Extract the [X, Y] coordinate from the center of the cell holding the provided text.  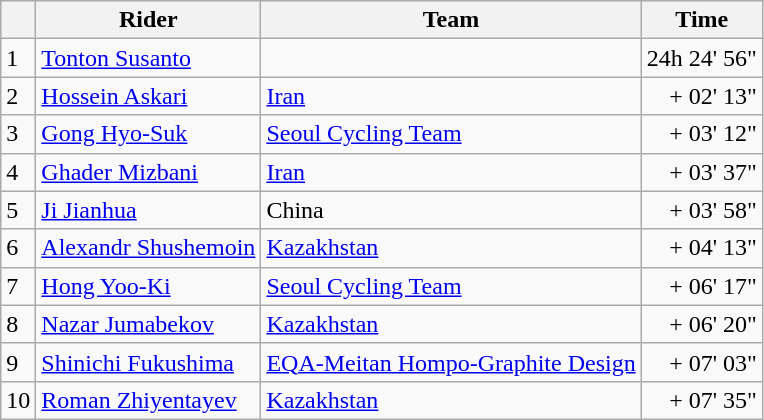
Alexandr Shushemoin [148, 248]
Ghader Mizbani [148, 172]
+ 07' 03" [702, 362]
3 [18, 134]
24h 24' 56" [702, 58]
EQA-Meitan Hompo-Graphite Design [451, 362]
5 [18, 210]
+ 04' 13" [702, 248]
Tonton Susanto [148, 58]
1 [18, 58]
8 [18, 324]
Roman Zhiyentayev [148, 400]
9 [18, 362]
Gong Hyo-Suk [148, 134]
Ji Jianhua [148, 210]
7 [18, 286]
China [451, 210]
+ 03' 12" [702, 134]
+ 06' 20" [702, 324]
2 [18, 96]
Rider [148, 20]
Time [702, 20]
Hossein Askari [148, 96]
+ 07' 35" [702, 400]
Nazar Jumabekov [148, 324]
+ 06' 17" [702, 286]
6 [18, 248]
10 [18, 400]
+ 03' 37" [702, 172]
4 [18, 172]
Hong Yoo-Ki [148, 286]
Shinichi Fukushima [148, 362]
Team [451, 20]
+ 02' 13" [702, 96]
+ 03' 58" [702, 210]
